Scan for the cell matching the given text and deliver its [X, Y] coordinate at center. 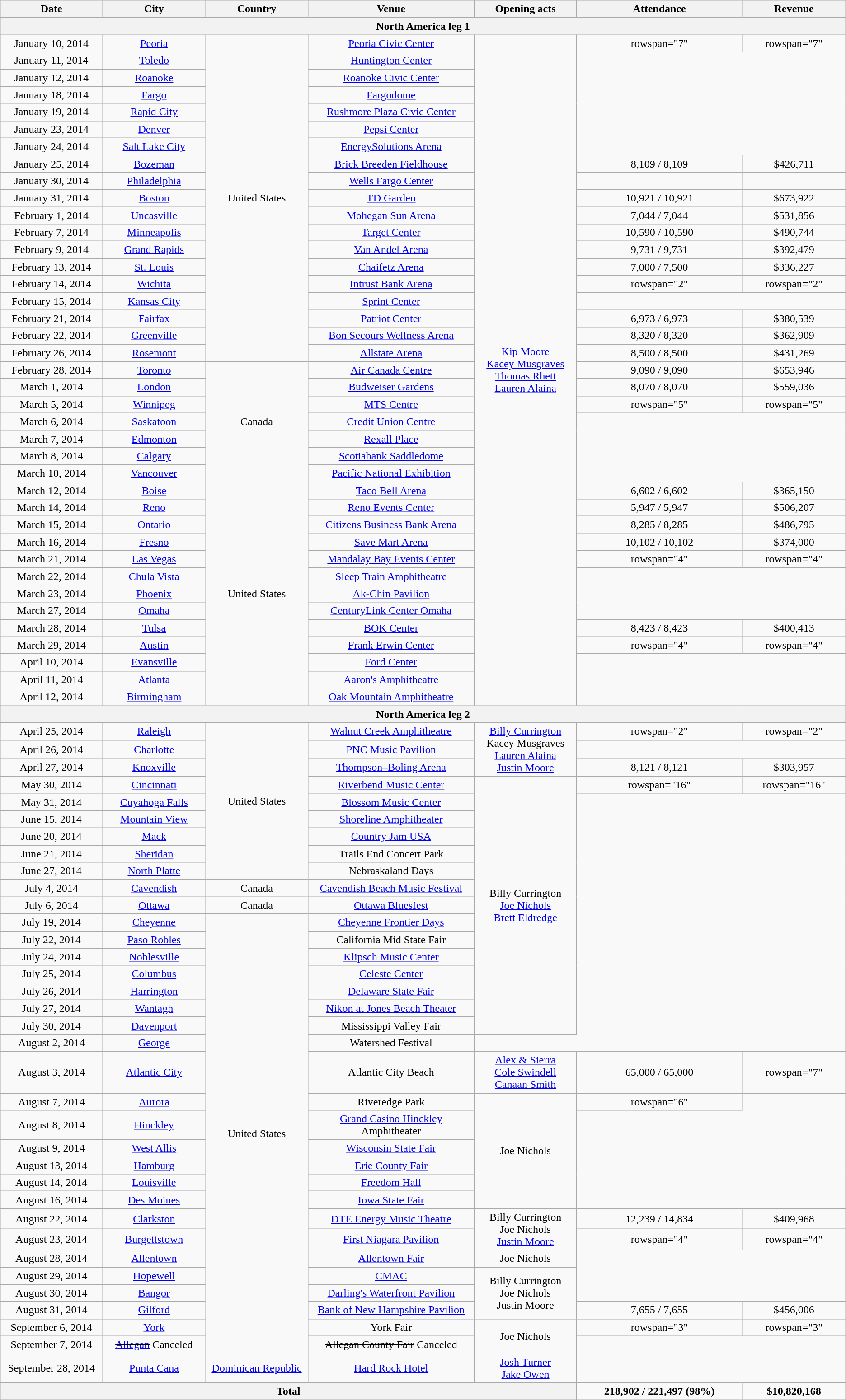
Rexall Place [391, 439]
Citizens Business Bank Arena [391, 525]
Frank Erwin Center [391, 645]
Nikon at Jones Beach Theater [391, 1008]
Country [257, 9]
$392,479 [794, 250]
September 7, 2014 [52, 1344]
March 14, 2014 [52, 508]
$531,856 [794, 215]
Rushmore Plaza Civic Center [391, 112]
$365,150 [794, 490]
$456,006 [794, 1310]
7,044 / 7,044 [660, 215]
Toronto [154, 370]
Atlantic City Beach [391, 1072]
Bozeman [154, 164]
January 12, 2014 [52, 78]
Wisconsin State Fair [391, 1148]
Saskatoon [154, 421]
May 30, 2014 [52, 785]
Oak Mountain Amphitheatre [391, 697]
Louisville [154, 1183]
Scotiabank Saddledome [391, 456]
Fargo [154, 95]
Riverbend Music Center [391, 785]
$673,922 [794, 198]
Revenue [794, 9]
Vancouver [154, 473]
Thompson–Boling Arena [391, 768]
January 30, 2014 [52, 181]
August 23, 2014 [52, 1240]
Mississippi Valley Fair [391, 1025]
$486,795 [794, 525]
8,320 / 8,320 [660, 336]
Ford Center [391, 662]
March 8, 2014 [52, 456]
CenturyLink Center Omaha [391, 611]
Allstate Arena [391, 353]
August 30, 2014 [52, 1293]
8,109 / 8,109 [660, 164]
Boise [154, 490]
$409,968 [794, 1219]
September 28, 2014 [52, 1368]
Evansville [154, 662]
July 27, 2014 [52, 1008]
Opening acts [526, 9]
Trails End Concert Park [391, 854]
January 23, 2014 [52, 129]
BOK Center [391, 628]
August 29, 2014 [52, 1276]
January 18, 2014 [52, 95]
Celeste Center [391, 974]
10,590 / 10,590 [660, 233]
July 24, 2014 [52, 957]
North America leg 1 [423, 26]
February 21, 2014 [52, 318]
June 20, 2014 [52, 837]
Sheridan [154, 854]
July 22, 2014 [52, 940]
Josh TurnerJake Owen [526, 1368]
CMAC [391, 1276]
Ak-Chin Pavilion [391, 594]
June 21, 2014 [52, 854]
Venue [391, 9]
March 16, 2014 [52, 542]
George [154, 1043]
DTE Energy Music Theatre [391, 1219]
Hamburg [154, 1166]
$653,946 [794, 370]
Bon Secours Wellness Arena [391, 336]
Allentown [154, 1259]
$490,744 [794, 233]
8,423 / 8,423 [660, 628]
Air Canada Centre [391, 370]
Clarkston [154, 1219]
July 6, 2014 [52, 905]
February 13, 2014 [52, 267]
Blossom Music Center [391, 802]
Walnut Creek Amphitheatre [391, 731]
Pacific National Exhibition [391, 473]
65,000 / 65,000 [660, 1072]
August 14, 2014 [52, 1183]
Cavendish [154, 888]
Allegan County Fair Canceled [391, 1344]
West Allis [154, 1148]
Birmingham [154, 697]
Patriot Center [391, 318]
January 11, 2014 [52, 61]
8,285 / 8,285 [660, 525]
Uncasville [154, 215]
Grand Casino Hinckley Amphitheater [391, 1125]
August 13, 2014 [52, 1166]
Peoria Civic Center [391, 43]
March 1, 2014 [52, 387]
Davenport [154, 1025]
Freedom Hall [391, 1183]
March 6, 2014 [52, 421]
Total [288, 1391]
Charlotte [154, 749]
March 21, 2014 [52, 559]
First Niagara Pavilion [391, 1240]
Rosemont [154, 353]
Noblesville [154, 957]
Grand Rapids [154, 250]
February 14, 2014 [52, 284]
August 2, 2014 [52, 1043]
Ontario [154, 525]
Cincinnati [154, 785]
$380,539 [794, 318]
January 25, 2014 [52, 164]
Ottawa [154, 905]
$400,413 [794, 628]
April 26, 2014 [52, 749]
$374,000 [794, 542]
Mack [154, 837]
January 10, 2014 [52, 43]
North Platte [154, 871]
Columbus [154, 974]
February 7, 2014 [52, 233]
Toledo [154, 61]
Target Center [391, 233]
Denver [154, 129]
August 31, 2014 [52, 1310]
Gilford [154, 1310]
February 26, 2014 [52, 353]
EnergySolutions Arena [391, 146]
Pepsi Center [391, 129]
May 31, 2014 [52, 802]
Mountain View [154, 819]
10,102 / 10,102 [660, 542]
Billy CurringtonKacey MusgravesLauren AlainaJustin Moore [526, 749]
$362,909 [794, 336]
9,090 / 9,090 [660, 370]
Edmonton [154, 439]
Roanoke Civic Center [391, 78]
PNC Music Pavilion [391, 749]
Hopewell [154, 1276]
7,000 / 7,500 [660, 267]
Alex & SierraCole SwindellCanaan Smith [526, 1072]
$10,820,168 [794, 1391]
Raleigh [154, 731]
March 12, 2014 [52, 490]
Winnipeg [154, 404]
Save Mart Arena [391, 542]
St. Louis [154, 267]
Nebraskaland Days [391, 871]
City [154, 9]
March 22, 2014 [52, 576]
February 22, 2014 [52, 336]
Sprint Center [391, 301]
Greenville [154, 336]
January 19, 2014 [52, 112]
$336,227 [794, 267]
9,731 / 9,731 [660, 250]
Erie County Fair [391, 1166]
Allegan Canceled [154, 1344]
Hard Rock Hotel [391, 1368]
Kip MooreKacey MusgravesThomas RhettLauren Alaina [526, 370]
Ottawa Bluesfest [391, 905]
10,921 / 10,921 [660, 198]
Aaron's Amphitheatre [391, 679]
January 24, 2014 [52, 146]
June 15, 2014 [52, 819]
July 25, 2014 [52, 974]
Paso Robles [154, 940]
Roanoke [154, 78]
April 10, 2014 [52, 662]
Darling's Waterfront Pavilion [391, 1293]
8,070 / 8,070 [660, 387]
Las Vegas [154, 559]
Van Andel Arena [391, 250]
March 29, 2014 [52, 645]
Atlantic City [154, 1072]
6,973 / 6,973 [660, 318]
Tulsa [154, 628]
Taco Bell Arena [391, 490]
Fresno [154, 542]
Budweiser Gardens [391, 387]
June 27, 2014 [52, 871]
Salt Lake City [154, 146]
North America leg 2 [423, 714]
Minneapolis [154, 233]
Credit Union Centre [391, 421]
February 28, 2014 [52, 370]
April 12, 2014 [52, 697]
September 6, 2014 [52, 1327]
July 4, 2014 [52, 888]
Mohegan Sun Arena [391, 215]
Klipsch Music Center [391, 957]
Watershed Festival [391, 1043]
Hinckley [154, 1125]
Fargodome [391, 95]
London [154, 387]
Huntington Center [391, 61]
Riveredge Park [391, 1102]
$431,269 [794, 353]
Reno [154, 508]
$303,957 [794, 768]
Attendance [660, 9]
Bangor [154, 1293]
Kansas City [154, 301]
York [154, 1327]
Dominican Republic [257, 1368]
Delaware State Fair [391, 991]
Des Moines [154, 1200]
February 15, 2014 [52, 301]
Sleep Train Amphitheatre [391, 576]
February 1, 2014 [52, 215]
$559,036 [794, 387]
Atlanta [154, 679]
Cheyenne Frontier Days [391, 922]
Aurora [154, 1102]
Cuyahoga Falls [154, 802]
Brick Breeden Fieldhouse [391, 164]
March 5, 2014 [52, 404]
Country Jam USA [391, 837]
Intrust Bank Arena [391, 284]
Wells Fargo Center [391, 181]
Fairfax [154, 318]
April 25, 2014 [52, 731]
March 10, 2014 [52, 473]
6,602 / 6,602 [660, 490]
March 15, 2014 [52, 525]
California Mid State Fair [391, 940]
12,239 / 14,834 [660, 1219]
March 7, 2014 [52, 439]
York Fair [391, 1327]
Shoreline Amphitheater [391, 819]
Philadelphia [154, 181]
April 11, 2014 [52, 679]
August 8, 2014 [52, 1125]
Bank of New Hampshire Pavilion [391, 1310]
July 19, 2014 [52, 922]
218,902 / 221,497 (98%) [660, 1391]
April 27, 2014 [52, 768]
Punta Cana [154, 1368]
February 9, 2014 [52, 250]
August 9, 2014 [52, 1148]
$506,207 [794, 508]
Chula Vista [154, 576]
March 27, 2014 [52, 611]
August 16, 2014 [52, 1200]
MTS Centre [391, 404]
Calgary [154, 456]
January 31, 2014 [52, 198]
Chaifetz Arena [391, 267]
Omaha [154, 611]
July 30, 2014 [52, 1025]
Billy CurringtonJoe NicholsBrett Eldredge [526, 905]
August 3, 2014 [52, 1072]
Reno Events Center [391, 508]
Mandalay Bay Events Center [391, 559]
Harrington [154, 991]
8,121 / 8,121 [660, 768]
Wichita [154, 284]
Date [52, 9]
Iowa State Fair [391, 1200]
Knoxville [154, 768]
August 22, 2014 [52, 1219]
August 28, 2014 [52, 1259]
August 7, 2014 [52, 1102]
Phoenix [154, 594]
March 28, 2014 [52, 628]
Cheyenne [154, 922]
7,655 / 7,655 [660, 1310]
Cavendish Beach Music Festival [391, 888]
rowspan="6" [660, 1102]
8,500 / 8,500 [660, 353]
TD Garden [391, 198]
Allentown Fair [391, 1259]
Wantagh [154, 1008]
March 23, 2014 [52, 594]
Burgettstown [154, 1240]
5,947 / 5,947 [660, 508]
Austin [154, 645]
Peoria [154, 43]
Rapid City [154, 112]
Boston [154, 198]
$426,711 [794, 164]
July 26, 2014 [52, 991]
